Scan for the cell matching the given text and deliver its (X, Y) coordinate at center. 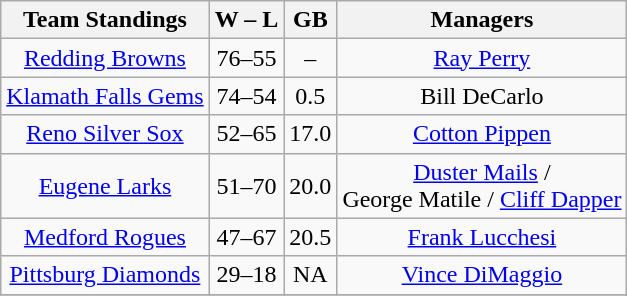
Duster Mails / George Matile / Cliff Dapper (482, 186)
Reno Silver Sox (105, 134)
GB (310, 20)
Redding Browns (105, 58)
20.0 (310, 186)
NA (310, 275)
Bill DeCarlo (482, 96)
Medford Rogues (105, 237)
– (310, 58)
76–55 (246, 58)
17.0 (310, 134)
Cotton Pippen (482, 134)
Frank Lucchesi (482, 237)
Pittsburg Diamonds (105, 275)
51–70 (246, 186)
20.5 (310, 237)
Eugene Larks (105, 186)
Vince DiMaggio (482, 275)
52–65 (246, 134)
W – L (246, 20)
74–54 (246, 96)
47–67 (246, 237)
Ray Perry (482, 58)
0.5 (310, 96)
Managers (482, 20)
Klamath Falls Gems (105, 96)
Team Standings (105, 20)
29–18 (246, 275)
